Extract the [X, Y] coordinate from the center of the cell holding the provided text.  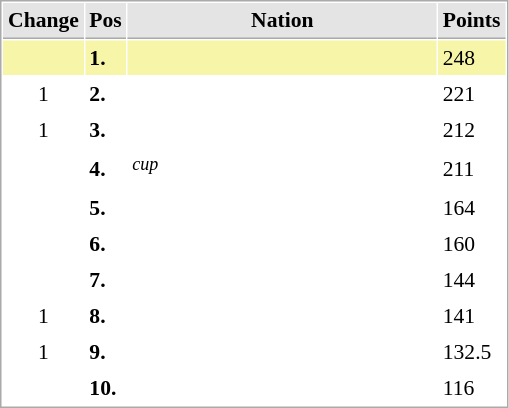
Points [472, 21]
8. [106, 315]
248 [472, 57]
Change [44, 21]
9. [106, 351]
4. [106, 168]
116 [472, 387]
10. [106, 387]
132.5 [472, 351]
Nation [282, 21]
2. [106, 93]
164 [472, 207]
144 [472, 279]
6. [106, 243]
221 [472, 93]
211 [472, 168]
1. [106, 57]
141 [472, 315]
212 [472, 129]
160 [472, 243]
cup [282, 168]
Pos [106, 21]
5. [106, 207]
7. [106, 279]
3. [106, 129]
